Extract the [x, y] coordinate from the center of the cell holding the provided text.  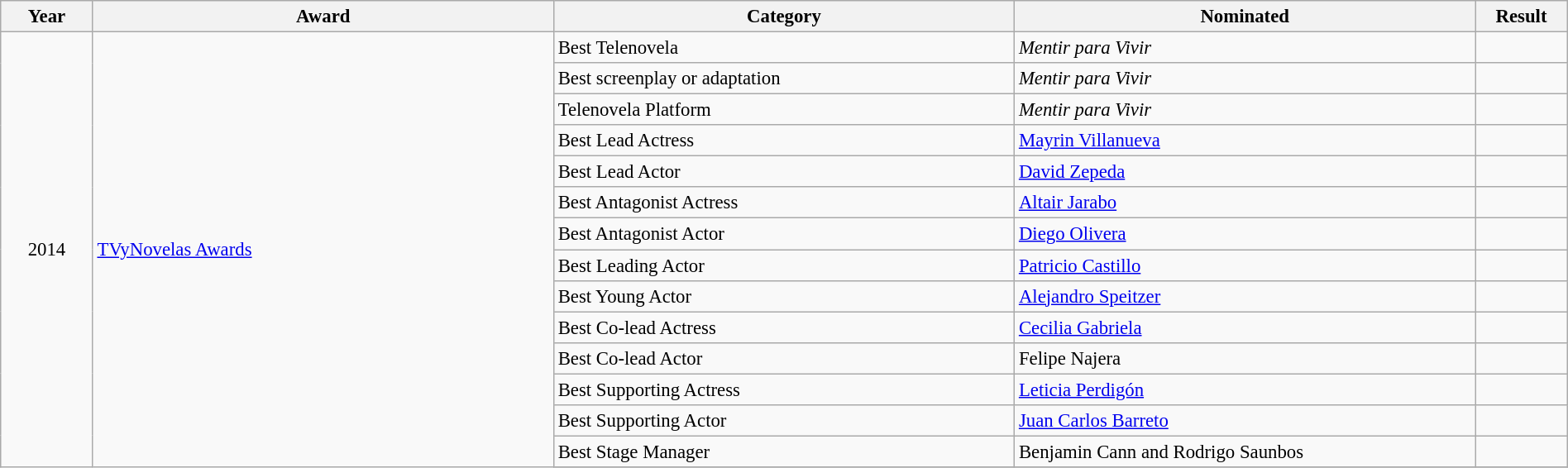
Best Supporting Actress [784, 389]
Mayrin Villanueva [1245, 141]
Best Stage Manager [784, 451]
Best Co-lead Actress [784, 327]
Altair Jarabo [1245, 203]
Best Antagonist Actor [784, 234]
Best Young Actor [784, 296]
Cecilia Gabriela [1245, 327]
Juan Carlos Barreto [1245, 421]
Best Leading Actor [784, 265]
Best Antagonist Actress [784, 203]
Telenovela Platform [784, 110]
Benjamin Cann and Rodrigo Saunbos [1245, 451]
Felipe Najera [1245, 358]
Award [323, 17]
Nominated [1245, 17]
Alejandro Speitzer [1245, 296]
David Zepeda [1245, 172]
Category [784, 17]
Best Lead Actor [784, 172]
Year [46, 17]
Patricio Castillo [1245, 265]
TVyNovelas Awards [323, 250]
Best Lead Actress [784, 141]
Best Co-lead Actor [784, 358]
Diego Olivera [1245, 234]
Leticia Perdigón [1245, 389]
2014 [46, 250]
Result [1522, 17]
Best screenplay or adaptation [784, 79]
Best Supporting Actor [784, 421]
Best Telenovela [784, 48]
